From the cell containing the given text, extract its center point as (X, Y) coordinate. 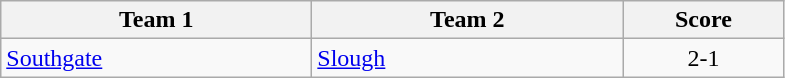
Southgate (156, 58)
2-1 (704, 58)
Team 1 (156, 20)
Score (704, 20)
Slough (468, 58)
Team 2 (468, 20)
